Search for the cell housing the specified text and yield its [x, y] center coordinate. 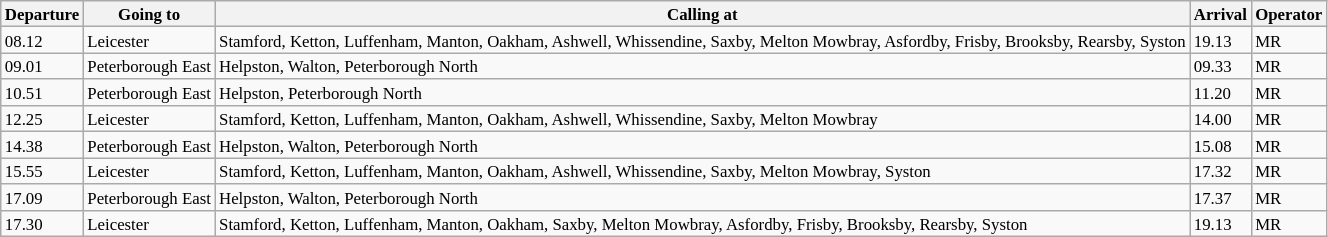
Stamford, Ketton, Luffenham, Manton, Oakham, Ashwell, Whissendine, Saxby, Melton Mowbray, Syston [702, 171]
17.32 [1220, 171]
Stamford, Ketton, Luffenham, Manton, Oakham, Saxby, Melton Mowbray, Asfordby, Frisby, Brooksby, Rearsby, Syston [702, 224]
17.09 [42, 197]
15.55 [42, 171]
Departure [42, 14]
17.37 [1220, 197]
11.20 [1220, 93]
Calling at [702, 14]
Arrival [1220, 14]
Stamford, Ketton, Luffenham, Manton, Oakham, Ashwell, Whissendine, Saxby, Melton Mowbray, Asfordby, Frisby, Brooksby, Rearsby, Syston [702, 40]
17.30 [42, 224]
08.12 [42, 40]
10.51 [42, 93]
Stamford, Ketton, Luffenham, Manton, Oakham, Ashwell, Whissendine, Saxby, Melton Mowbray [702, 119]
15.08 [1220, 145]
09.33 [1220, 66]
14.00 [1220, 119]
09.01 [42, 66]
Going to [149, 14]
14.38 [42, 145]
Operator [1288, 14]
12.25 [42, 119]
Helpston, Peterborough North [702, 93]
